Identify which cell holds the provided text, then report its (X, Y) central coordinate. 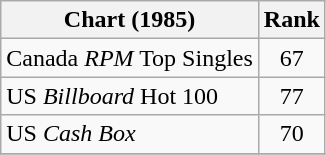
US Cash Box (130, 134)
77 (292, 96)
Chart (1985) (130, 20)
Rank (292, 20)
67 (292, 58)
70 (292, 134)
US Billboard Hot 100 (130, 96)
Canada RPM Top Singles (130, 58)
